Provide the [x, y] coordinate of the cell's center where the given text is located.  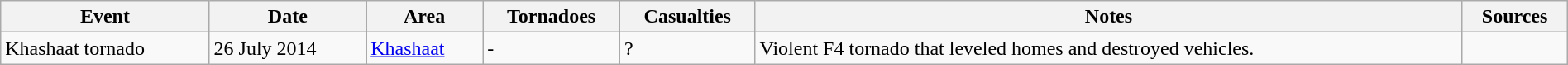
Khashaat tornado [105, 48]
Casualties [688, 17]
26 July 2014 [288, 48]
Notes [1108, 17]
Area [425, 17]
Violent F4 tornado that leveled homes and destroyed vehicles. [1108, 48]
- [552, 48]
Sources [1515, 17]
Date [288, 17]
Khashaat [425, 48]
Tornadoes [552, 17]
Event [105, 17]
? [688, 48]
